Find where the given text appears and provide that cell's center as [X, Y] coordinate. 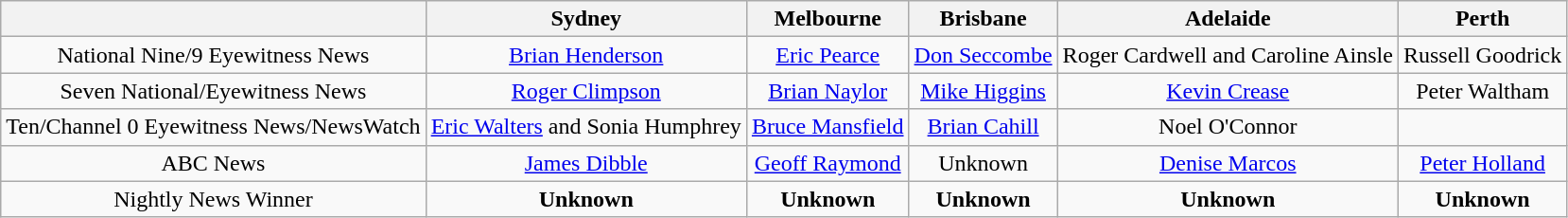
Don Seccombe [984, 55]
Roger Cardwell and Caroline Ainsle [1228, 55]
Geoff Raymond [828, 163]
Bruce Mansfield [828, 127]
Sydney [586, 19]
Melbourne [828, 19]
Brian Henderson [586, 55]
Brian Naylor [828, 91]
Mike Higgins [984, 91]
Kevin Crease [1228, 91]
Nightly News Winner [214, 199]
National Nine/9 Eyewitness News [214, 55]
Russell Goodrick [1482, 55]
James Dibble [586, 163]
Denise Marcos [1228, 163]
Eric Walters and Sonia Humphrey [586, 127]
Brisbane [984, 19]
Eric Pearce [828, 55]
Adelaide [1228, 19]
Perth [1482, 19]
Peter Holland [1482, 163]
Ten/Channel 0 Eyewitness News/NewsWatch [214, 127]
ABC News [214, 163]
Noel O'Connor [1228, 127]
Brian Cahill [984, 127]
Peter Waltham [1482, 91]
Seven National/Eyewitness News [214, 91]
Roger Climpson [586, 91]
